Output the (x, y) coordinate of the center of the cell containing the given text.  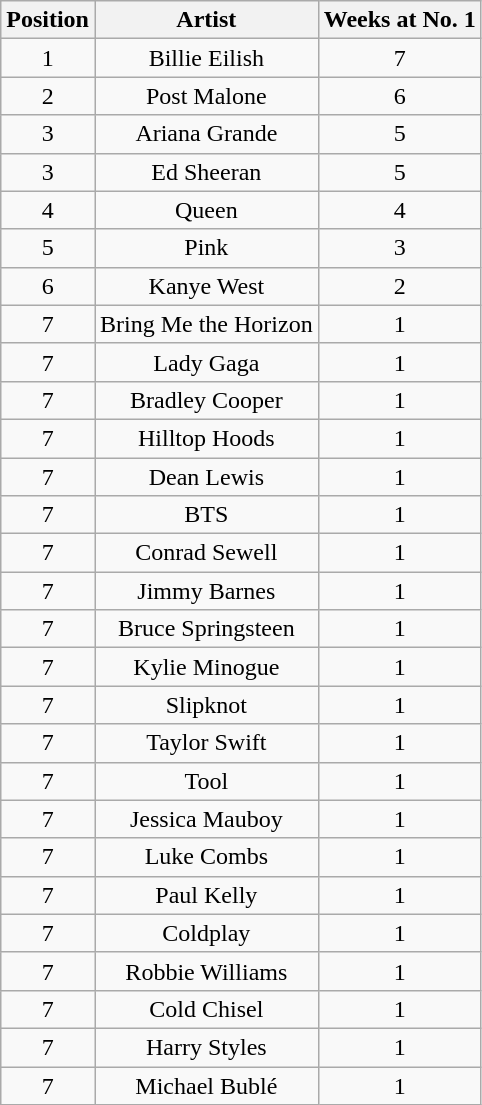
BTS (206, 515)
Taylor Swift (206, 743)
Bruce Springsteen (206, 629)
Queen (206, 210)
Post Malone (206, 96)
Tool (206, 781)
Jessica Mauboy (206, 819)
Hilltop Hoods (206, 438)
Robbie Williams (206, 971)
Coldplay (206, 933)
Kylie Minogue (206, 667)
Artist (206, 20)
Slipknot (206, 705)
Michael Bublé (206, 1085)
Dean Lewis (206, 477)
Luke Combs (206, 857)
Ed Sheeran (206, 172)
Cold Chisel (206, 1009)
Position (48, 20)
Kanye West (206, 286)
Ariana Grande (206, 134)
Bring Me the Horizon (206, 324)
Conrad Sewell (206, 553)
Weeks at No. 1 (400, 20)
Bradley Cooper (206, 400)
Jimmy Barnes (206, 591)
Harry Styles (206, 1047)
Lady Gaga (206, 362)
Paul Kelly (206, 895)
Billie Eilish (206, 58)
Pink (206, 248)
